Scan for the cell matching the given text and deliver its (x, y) coordinate at center. 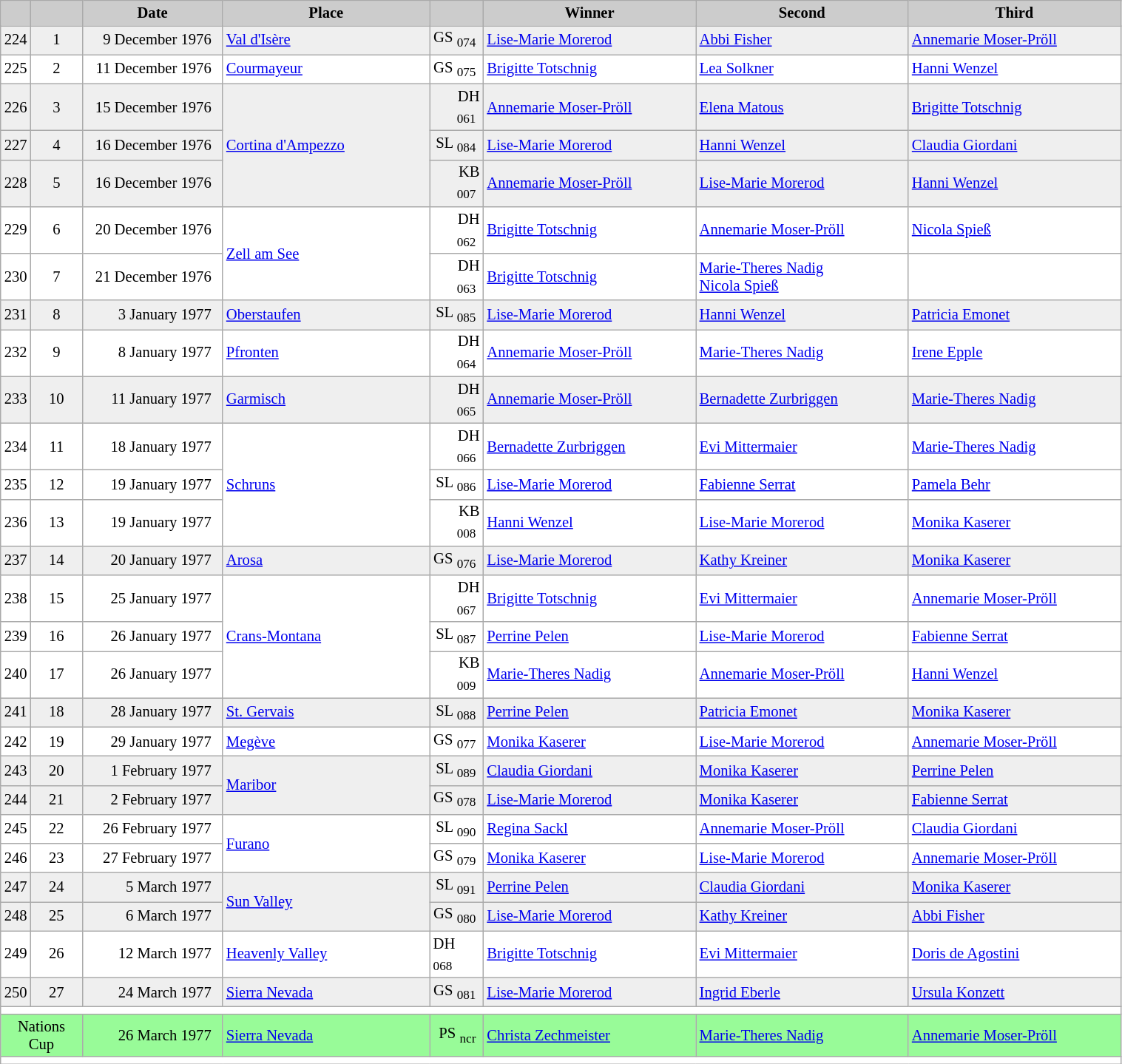
KB 007 (457, 183)
Megève (326, 741)
GS 077 (457, 741)
238 (16, 599)
15 December 1976 (152, 106)
236 (16, 522)
233 (16, 399)
7 (56, 277)
Place (326, 13)
3 (56, 106)
1 February 1977 (152, 770)
Schruns (326, 484)
Maribor (326, 785)
240 (16, 674)
27 February 1977 (152, 858)
28 January 1977 (152, 713)
DH 066 (457, 447)
9 December 1976 (152, 40)
11 December 1976 (152, 70)
DH 061 (457, 106)
17 (56, 674)
5 (56, 183)
DH 065 (457, 399)
249 (16, 954)
25 January 1977 (152, 599)
5 March 1977 (152, 887)
250 (16, 992)
SL 090 (457, 828)
225 (16, 70)
26 February 1977 (152, 828)
SL 085 (457, 315)
Zell am See (326, 253)
SL 091 (457, 887)
SL 088 (457, 713)
9 (56, 352)
26 March 1977 (152, 1035)
St. Gervais (326, 713)
Pamela Behr (1015, 484)
Winner (589, 13)
237 (16, 560)
224 (16, 40)
Oberstaufen (326, 315)
DH 062 (457, 229)
234 (16, 447)
Second (802, 13)
Third (1015, 13)
Ursula Konzett (1015, 992)
Furano (326, 843)
Irene Epple (1015, 352)
11 January 1977 (152, 399)
SL 084 (457, 145)
24 March 1977 (152, 992)
Courmayeur (326, 70)
Heavenly Valley (326, 954)
Doris de Agostini (1015, 954)
8 (56, 315)
DH 064 (457, 352)
29 January 1977 (152, 741)
18 (56, 713)
245 (16, 828)
KB 008 (457, 522)
11 (56, 447)
Christa Zechmeister (589, 1035)
6 (56, 229)
GS 076 (457, 560)
15 (56, 599)
14 (56, 560)
Nations Cup (41, 1035)
232 (16, 352)
Sun Valley (326, 902)
241 (16, 713)
GS 081 (457, 992)
1 (56, 40)
2 February 1977 (152, 800)
DH 068 (457, 954)
26 (56, 954)
228 (16, 183)
2 (56, 70)
18 January 1977 (152, 447)
GS 078 (457, 800)
21 (56, 800)
239 (16, 636)
Arosa (326, 560)
KB 009 (457, 674)
Cortina d'Ampezzo (326, 145)
20 (56, 770)
229 (16, 229)
16 (56, 636)
GS 074 (457, 40)
6 March 1977 (152, 915)
Crans-Montana (326, 637)
SL 089 (457, 770)
247 (16, 887)
21 December 1976 (152, 277)
243 (16, 770)
Ingrid Eberle (802, 992)
20 January 1977 (152, 560)
Date (152, 13)
12 March 1977 (152, 954)
Marie-Theres Nadig Nicola Spieß (802, 277)
25 (56, 915)
DH 063 (457, 277)
10 (56, 399)
227 (16, 145)
SL 086 (457, 484)
3 January 1977 (152, 315)
DH 067 (457, 599)
248 (16, 915)
246 (16, 858)
Lea Solkner (802, 70)
Garmisch (326, 399)
231 (16, 315)
226 (16, 106)
Regina Sackl (589, 828)
20 December 1976 (152, 229)
23 (56, 858)
230 (16, 277)
242 (16, 741)
24 (56, 887)
13 (56, 522)
GS 079 (457, 858)
PS ncr (457, 1035)
22 (56, 828)
GS 080 (457, 915)
4 (56, 145)
GS 075 (457, 70)
Nicola Spieß (1015, 229)
19 (56, 741)
12 (56, 484)
27 (56, 992)
Elena Matous (802, 106)
SL 087 (457, 636)
Pfronten (326, 352)
8 January 1977 (152, 352)
235 (16, 484)
244 (16, 800)
Val d'Isère (326, 40)
